Pinpoint the cell where the given text exists, returning its [X, Y] midpoint coordinate. 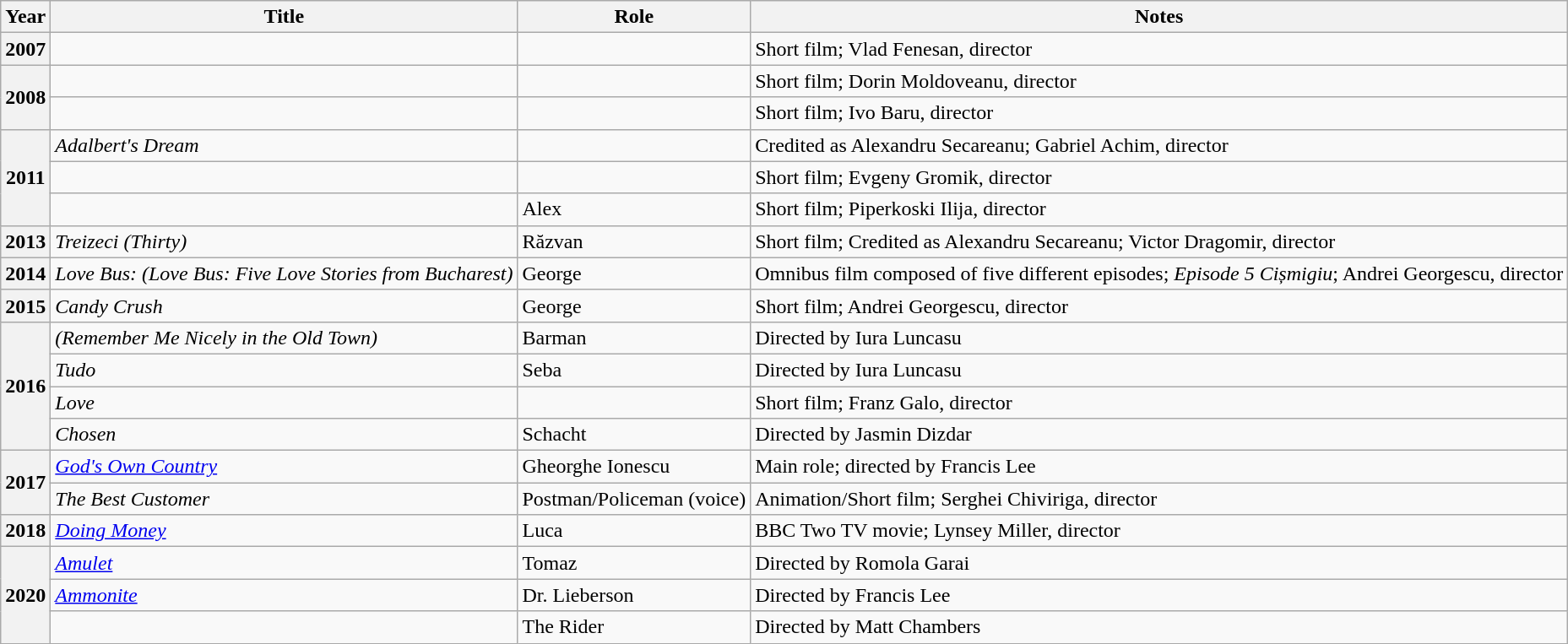
Short film; Ivo Baru, director [1159, 113]
Seba [634, 370]
2017 [25, 483]
Short film; Credited as Alexandru Secareanu; Victor Dragomir, director [1159, 241]
Doing Money [284, 531]
Luca [634, 531]
Directed by Francis Lee [1159, 595]
BBC Two TV movie; Lynsey Miller, director [1159, 531]
Notes [1159, 17]
Ammonite [284, 595]
Short film; Piperkoski Ilija, director [1159, 209]
Short film; Franz Galo, director [1159, 403]
2014 [25, 273]
Role [634, 17]
2020 [25, 595]
2015 [25, 306]
Short film; Evgeny Gromik, director [1159, 177]
Postman/Policeman (voice) [634, 499]
Dr. Lieberson [634, 595]
Directed by Jasmin Dizdar [1159, 435]
The Best Customer [284, 499]
2007 [25, 49]
Alex [634, 209]
(Remember Me Nicely in the Old Town) [284, 338]
Amulet [284, 563]
2011 [25, 177]
2008 [25, 97]
The Rider [634, 627]
Adalbert's Dream [284, 145]
God's Own Country [284, 467]
Tudo [284, 370]
Love [284, 403]
Răzvan [634, 241]
Directed by Romola Garai [1159, 563]
Credited as Alexandru Secareanu; Gabriel Achim, director [1159, 145]
Love Bus: (Love Bus: Five Love Stories from Bucharest) [284, 273]
Barman [634, 338]
Candy Crush [284, 306]
Year [25, 17]
Gheorghe Ionescu [634, 467]
Omnibus film composed of five different episodes; Episode 5 Cișmigiu; Andrei Georgescu, director [1159, 273]
Animation/Short film; Serghei Chiviriga, director [1159, 499]
2016 [25, 386]
Treizeci (Thirty) [284, 241]
Directed by Matt Chambers [1159, 627]
Short film; Dorin Moldoveanu, director [1159, 81]
2018 [25, 531]
Schacht [634, 435]
2013 [25, 241]
Tomaz [634, 563]
Short film; Vlad Fenesan, director [1159, 49]
Chosen [284, 435]
Main role; directed by Francis Lee [1159, 467]
Title [284, 17]
Short film; Andrei Georgescu, director [1159, 306]
